For the text-containing cell, return its midpoint in (X, Y) coordinate format. 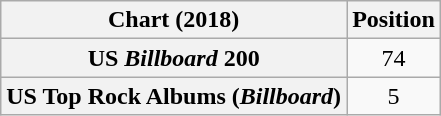
US Top Rock Albums (Billboard) (174, 96)
5 (394, 96)
US Billboard 200 (174, 58)
74 (394, 58)
Chart (2018) (174, 20)
Position (394, 20)
